Find where the given text appears and provide that cell's center as [x, y] coordinate. 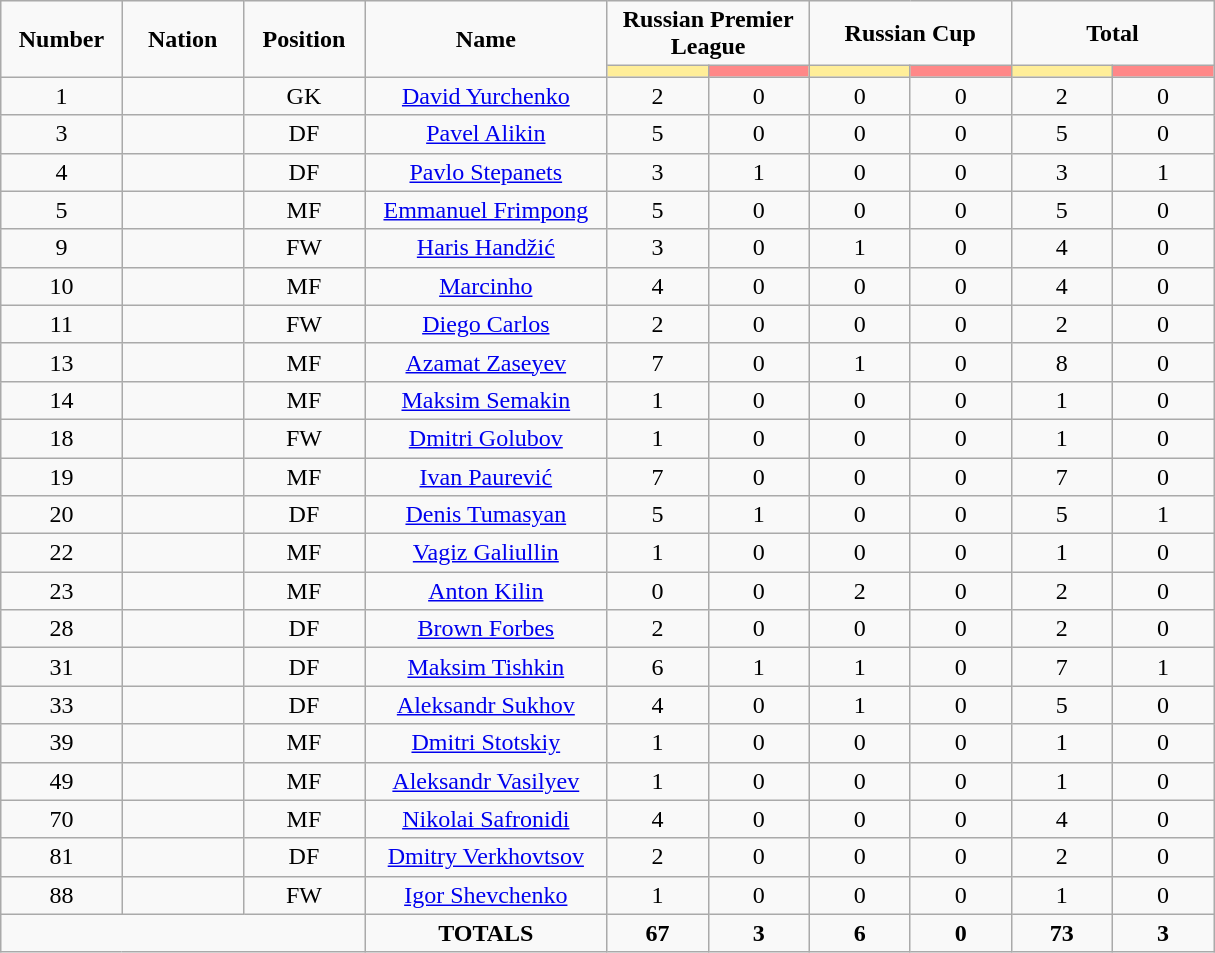
Nikolai Safronidi [486, 819]
10 [62, 286]
28 [62, 629]
Diego Carlos [486, 324]
GK [304, 96]
Pavlo Stepanets [486, 172]
Nation [182, 39]
Brown Forbes [486, 629]
Haris Handžić [486, 248]
Russian Premier League [708, 34]
22 [62, 553]
Anton Kilin [486, 591]
Maksim Tishkin [486, 667]
8 [1062, 362]
Igor Shevchenko [486, 895]
88 [62, 895]
9 [62, 248]
Russian Cup [910, 34]
49 [62, 781]
Position [304, 39]
67 [658, 933]
Aleksandr Vasilyev [486, 781]
Emmanuel Frimpong [486, 210]
Dmitry Verkhovtsov [486, 857]
Aleksandr Sukhov [486, 705]
20 [62, 515]
Total [1112, 34]
Ivan Paurević [486, 477]
11 [62, 324]
Denis Tumasyan [486, 515]
Name [486, 39]
14 [62, 400]
39 [62, 743]
70 [62, 819]
Number [62, 39]
23 [62, 591]
13 [62, 362]
Pavel Alikin [486, 134]
TOTALS [486, 933]
33 [62, 705]
18 [62, 438]
Dmitri Stotskiy [486, 743]
Maksim Semakin [486, 400]
Vagiz Galiullin [486, 553]
81 [62, 857]
Dmitri Golubov [486, 438]
Marcinho [486, 286]
Azamat Zaseyev [486, 362]
31 [62, 667]
73 [1062, 933]
David Yurchenko [486, 96]
19 [62, 477]
